Scan for the cell matching the given text and deliver its (x, y) coordinate at center. 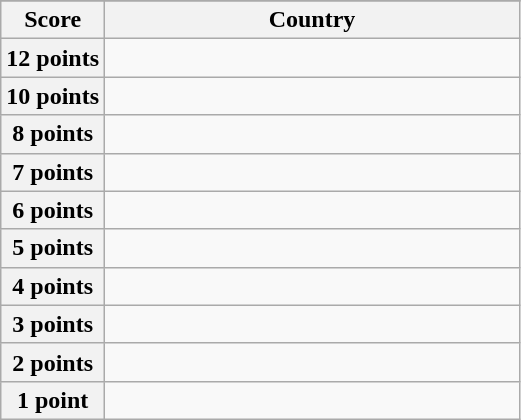
3 points (53, 324)
6 points (53, 210)
8 points (53, 134)
5 points (53, 248)
2 points (53, 362)
1 point (53, 400)
Country (312, 20)
4 points (53, 286)
12 points (53, 58)
Score (53, 20)
7 points (53, 172)
10 points (53, 96)
